Scan for the cell matching the given text and deliver its [x, y] coordinate at center. 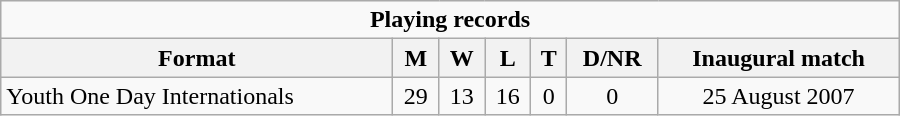
Format [197, 58]
16 [508, 96]
Inaugural match [778, 58]
D/NR [612, 58]
13 [462, 96]
T [549, 58]
M [416, 58]
29 [416, 96]
Youth One Day Internationals [197, 96]
L [508, 58]
25 August 2007 [778, 96]
Playing records [450, 20]
W [462, 58]
